Return the [X, Y] coordinate for the center point of the cell that contains the specified text.  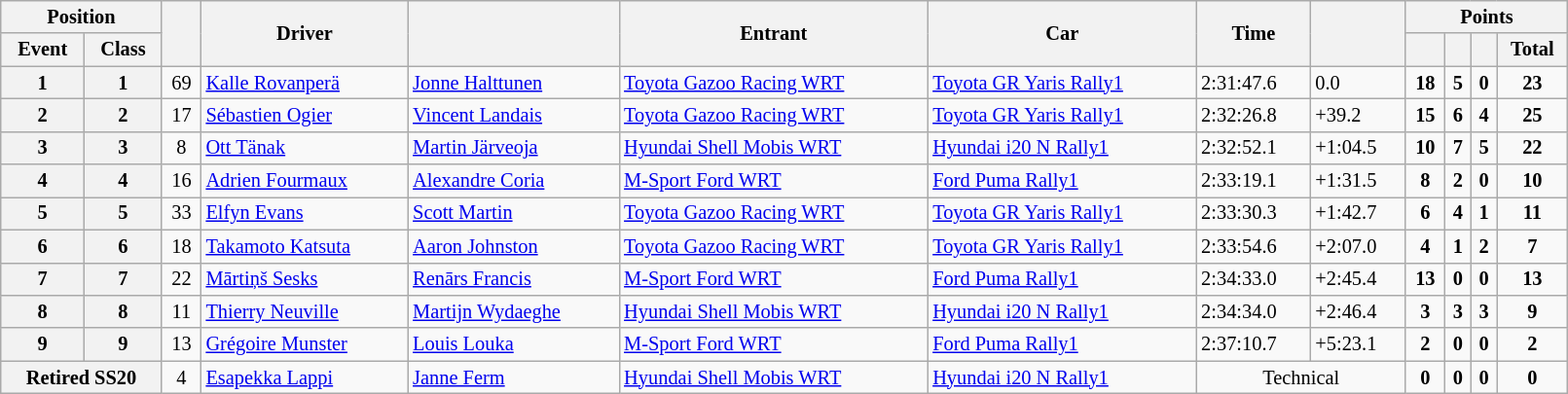
Mārtiņš Sesks [306, 279]
Ott Tänak [306, 148]
Esapekka Lappi [306, 377]
Louis Louka [514, 344]
15 [1425, 115]
Grégoire Munster [306, 344]
17 [181, 115]
2:34:33.0 [1254, 279]
Elfyn Evans [306, 213]
2:33:19.1 [1254, 181]
Thierry Neuville [306, 311]
+1:31.5 [1358, 181]
Takamoto Katsuta [306, 246]
Technical [1300, 377]
Entrant [773, 33]
Aaron Johnston [514, 246]
Jonne Halttunen [514, 83]
Retired SS20 [82, 377]
69 [181, 83]
Driver [306, 33]
Scott Martin [514, 213]
Total [1532, 50]
Sébastien Ogier [306, 115]
Kalle Rovanperä [306, 83]
+2:45.4 [1358, 279]
+2:07.0 [1358, 246]
Adrien Fourmaux [306, 181]
Event [43, 50]
+1:04.5 [1358, 148]
2:33:30.3 [1254, 213]
+39.2 [1358, 115]
+1:42.7 [1358, 213]
2:32:26.8 [1254, 115]
0.0 [1358, 83]
+2:46.4 [1358, 311]
2:34:34.0 [1254, 311]
33 [181, 213]
Class [124, 50]
Vincent Landais [514, 115]
Janne Ferm [514, 377]
Position [82, 17]
23 [1532, 83]
+5:23.1 [1358, 344]
Points [1487, 17]
2:31:47.6 [1254, 83]
2:32:52.1 [1254, 148]
Alexandre Coria [514, 181]
16 [181, 181]
Time [1254, 33]
25 [1532, 115]
2:37:10.7 [1254, 344]
Martijn Wydaeghe [514, 311]
Renārs Francis [514, 279]
Martin Järveoja [514, 148]
2:33:54.6 [1254, 246]
Car [1062, 33]
